Extract the [X, Y] coordinate from the center of the cell holding the provided text.  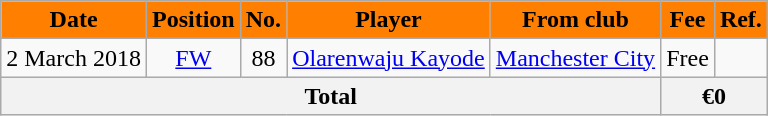
Manchester City [575, 58]
Ref. [740, 20]
From club [575, 20]
Player [389, 20]
Total [331, 96]
2 March 2018 [74, 58]
€0 [714, 96]
No. [263, 20]
Date [74, 20]
FW [193, 58]
Olarenwaju Kayode [389, 58]
Fee [688, 20]
Free [688, 58]
Position [193, 20]
88 [263, 58]
